Find where the given text appears and provide that cell's center as [X, Y] coordinate. 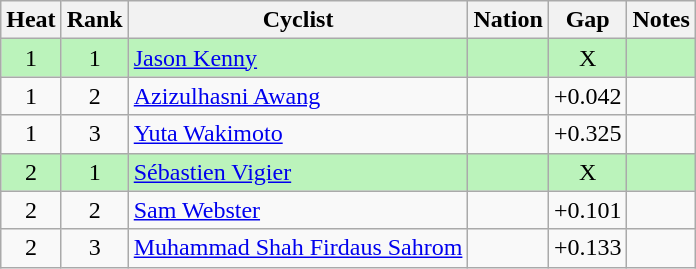
Notes [661, 20]
Jason Kenny [298, 58]
Heat [31, 20]
Muhammad Shah Firdaus Sahrom [298, 248]
+0.101 [588, 210]
Yuta Wakimoto [298, 134]
Cyclist [298, 20]
Azizulhasni Awang [298, 96]
+0.133 [588, 248]
+0.325 [588, 134]
Nation [508, 20]
Rank [94, 20]
Gap [588, 20]
Sébastien Vigier [298, 172]
Sam Webster [298, 210]
+0.042 [588, 96]
